Return (X, Y) of the center of cell containing provided text 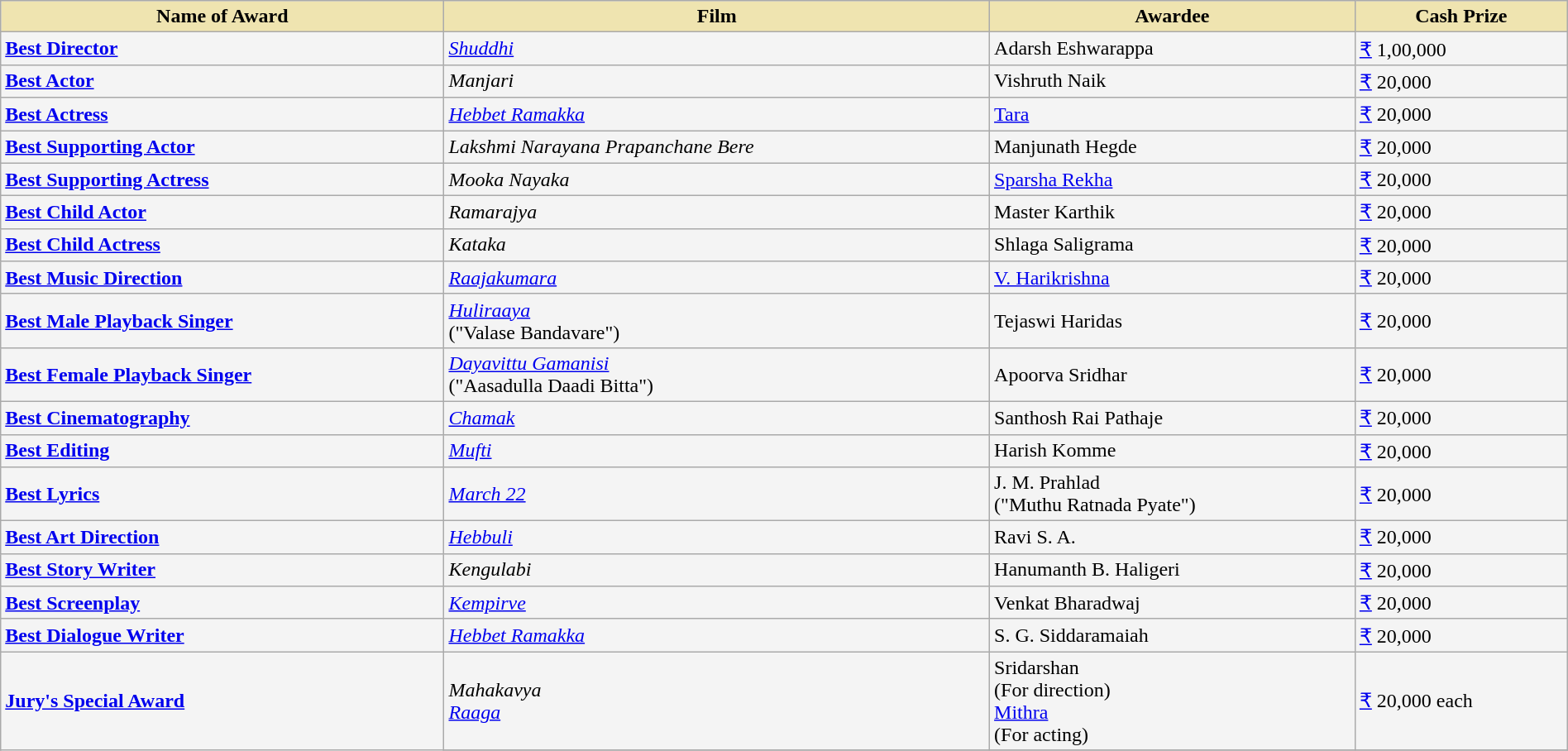
Mufti (717, 451)
Manjari (717, 81)
Dayavittu Gamanisi("Aasadulla Daadi Bitta") (717, 374)
Best Story Writer (222, 570)
Best Screenplay (222, 603)
Name of Award (222, 17)
Venkat Bharadwaj (1173, 603)
Best Child Actor (222, 213)
Best Cinematography (222, 418)
Chamak (717, 418)
Tara (1173, 114)
V. Harikrishna (1173, 278)
Hebbuli (717, 538)
₹ 1,00,000 (1460, 49)
S. G. Siddaramaiah (1173, 635)
Best Editing (222, 451)
Ramarajya (717, 213)
Sridarshan(For direction) Mithra(For acting) (1173, 701)
Best Female Playback Singer (222, 374)
Raajakumara (717, 278)
Manjunath Hegde (1173, 147)
Best Music Direction (222, 278)
Cash Prize (1460, 17)
Mahakavya Raaga (717, 701)
Tejaswi Haridas (1173, 321)
Best Child Actress (222, 245)
Best Dialogue Writer (222, 635)
Best Supporting Actor (222, 147)
₹ 20,000 each (1460, 701)
Best Supporting Actress (222, 179)
Jury's Special Award (222, 701)
Kataka (717, 245)
Best Actress (222, 114)
Sparsha Rekha (1173, 179)
Shuddhi (717, 49)
Awardee (1173, 17)
Master Karthik (1173, 213)
Kengulabi (717, 570)
Lakshmi Narayana Prapanchane Bere (717, 147)
Best Lyrics (222, 495)
Santhosh Rai Pathaje (1173, 418)
Huliraaya("Valase Bandavare") (717, 321)
Kempirve (717, 603)
Ravi S. A. (1173, 538)
Adarsh Eshwarappa (1173, 49)
Apoorva Sridhar (1173, 374)
J. M. Prahlad ("Muthu Ratnada Pyate") (1173, 495)
Best Actor (222, 81)
Harish Komme (1173, 451)
Shlaga Saligrama (1173, 245)
Hanumanth B. Haligeri (1173, 570)
Vishruth Naik (1173, 81)
March 22 (717, 495)
Mooka Nayaka (717, 179)
Film (717, 17)
Best Art Direction (222, 538)
Best Male Playback Singer (222, 321)
Best Director (222, 49)
